Identify which cell holds the provided text, then report its [x, y] central coordinate. 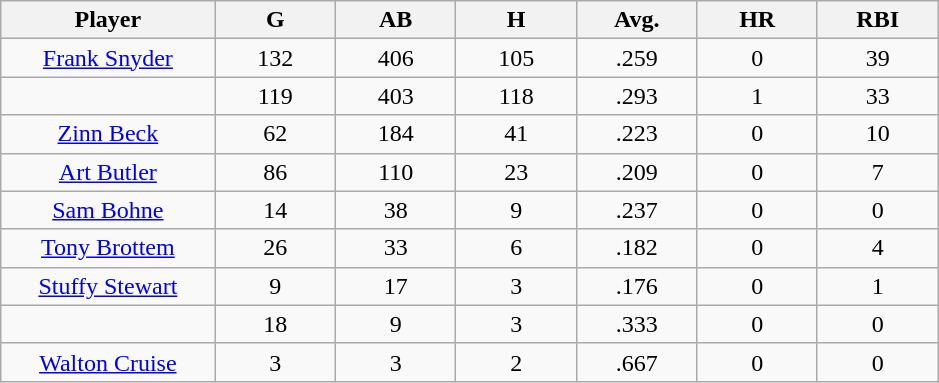
26 [275, 248]
7 [878, 172]
.259 [636, 58]
AB [395, 20]
38 [395, 210]
.209 [636, 172]
41 [516, 134]
Art Butler [108, 172]
HR [757, 20]
105 [516, 58]
Player [108, 20]
.667 [636, 362]
Walton Cruise [108, 362]
Frank Snyder [108, 58]
6 [516, 248]
18 [275, 324]
10 [878, 134]
G [275, 20]
17 [395, 286]
132 [275, 58]
Avg. [636, 20]
14 [275, 210]
.237 [636, 210]
.333 [636, 324]
.182 [636, 248]
39 [878, 58]
.176 [636, 286]
Zinn Beck [108, 134]
Stuffy Stewart [108, 286]
Tony Brottem [108, 248]
119 [275, 96]
86 [275, 172]
4 [878, 248]
H [516, 20]
403 [395, 96]
184 [395, 134]
23 [516, 172]
406 [395, 58]
Sam Bohne [108, 210]
RBI [878, 20]
.293 [636, 96]
118 [516, 96]
110 [395, 172]
2 [516, 362]
.223 [636, 134]
62 [275, 134]
